Extract the (x, y) coordinate from the center of the cell holding the provided text.  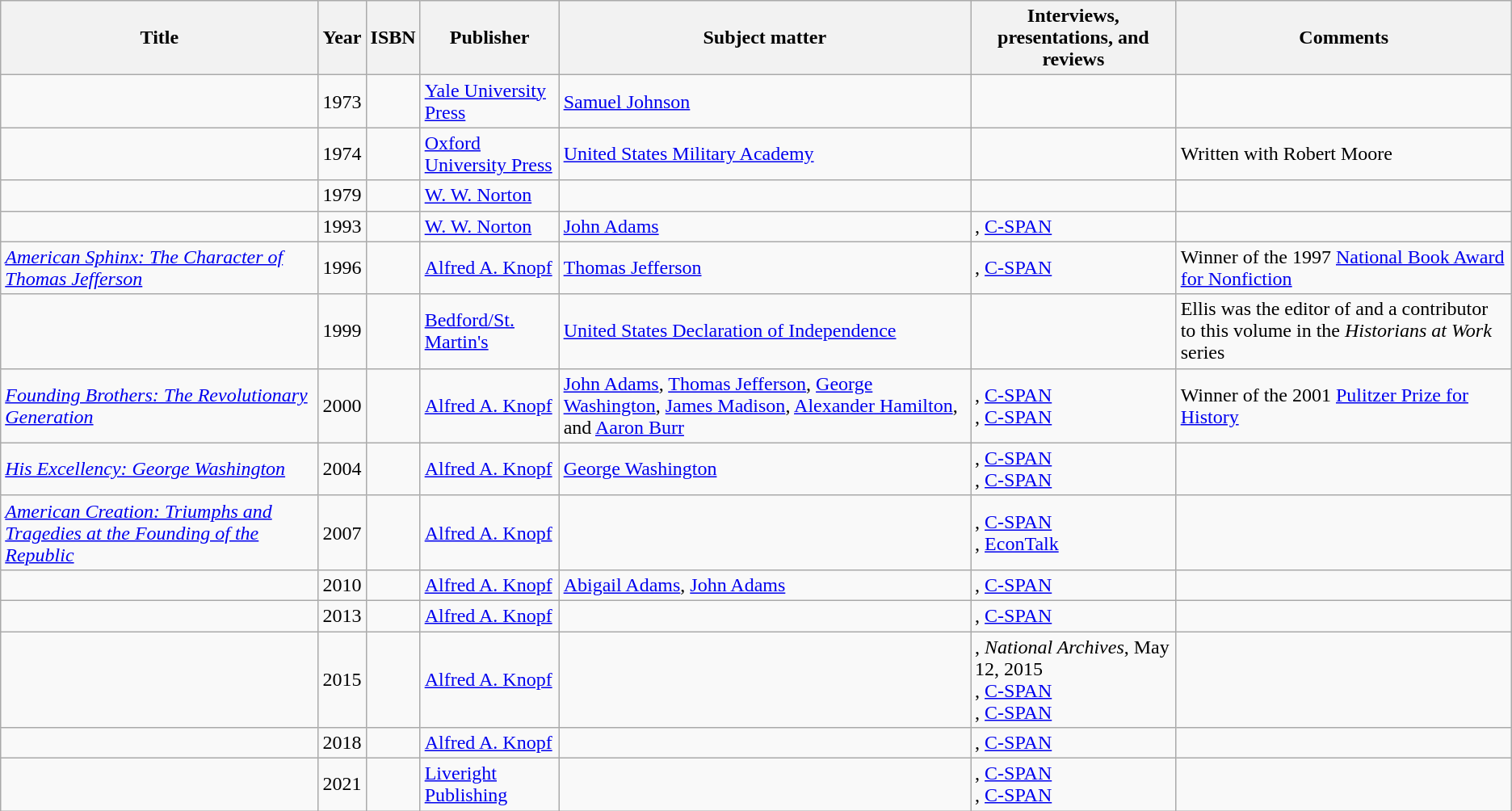
Ellis was the editor of and a contributor to this volume in the Historians at Work series (1344, 331)
1973 (342, 102)
Written with Robert Moore (1344, 153)
Yale University Press (489, 102)
2018 (342, 743)
1993 (342, 226)
, National Archives, May 12, 2015, C-SPAN, C-SPAN (1074, 680)
Founding Brothers: The Revolutionary Generation (160, 405)
Oxford University Press (489, 153)
1999 (342, 331)
2021 (342, 785)
Interviews, presentations, and reviews (1074, 38)
George Washington (764, 469)
John Adams (764, 226)
2013 (342, 616)
1974 (342, 153)
John Adams, Thomas Jefferson, George Washington, James Madison, Alexander Hamilton, and Aaron Burr (764, 405)
Abigail Adams, John Adams (764, 585)
Thomas Jefferson (764, 268)
Samuel Johnson (764, 102)
Comments (1344, 38)
Bedford/St. Martin's (489, 331)
American Creation: Triumphs and Tragedies at the Founding of the Republic (160, 532)
2015 (342, 680)
Publisher (489, 38)
His Excellency: George Washington (160, 469)
American Sphinx: The Character of Thomas Jefferson (160, 268)
Liveright Publishing (489, 785)
2007 (342, 532)
Year (342, 38)
ISBN (393, 38)
1996 (342, 268)
Winner of the 2001 Pulitzer Prize for History (1344, 405)
Winner of the 1997 National Book Award for Nonfiction (1344, 268)
2010 (342, 585)
1979 (342, 195)
2000 (342, 405)
Title (160, 38)
United States Military Academy (764, 153)
United States Declaration of Independence (764, 331)
, C-SPAN, EconTalk (1074, 532)
Subject matter (764, 38)
2004 (342, 469)
